Capture the cell that displays the provided text and extract its (x, y) central coordinate. 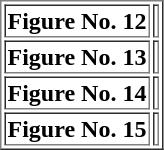
Figure No. 12 (76, 20)
Figure No. 15 (76, 128)
Figure No. 14 (76, 92)
Figure No. 13 (76, 56)
